Pinpoint the cell where the given text exists, returning its (x, y) midpoint coordinate. 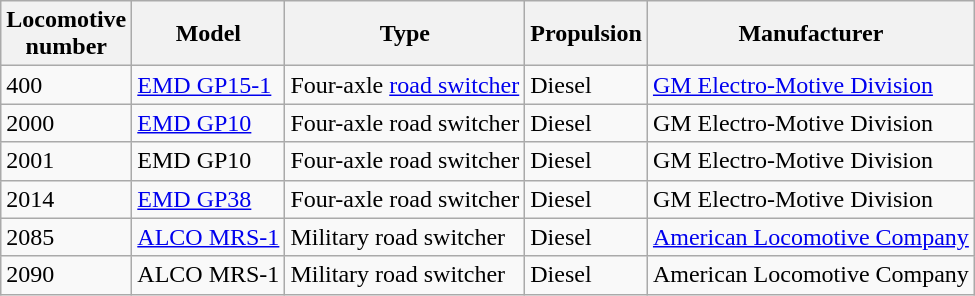
EMD GP38 (208, 199)
2001 (66, 161)
Type (405, 34)
Locomotivenumber (66, 34)
400 (66, 85)
2085 (66, 237)
Model (208, 34)
2014 (66, 199)
2000 (66, 123)
Manufacturer (810, 34)
Propulsion (586, 34)
EMD GP15-1 (208, 85)
2090 (66, 275)
